Detect which cell encompasses the target text, then output its (X, Y) center coordinate. 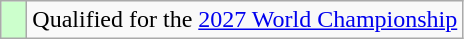
Qualified for the 2027 World Championship (245, 20)
